Provide the [X, Y] coordinate of the cell's center where the given text is located.  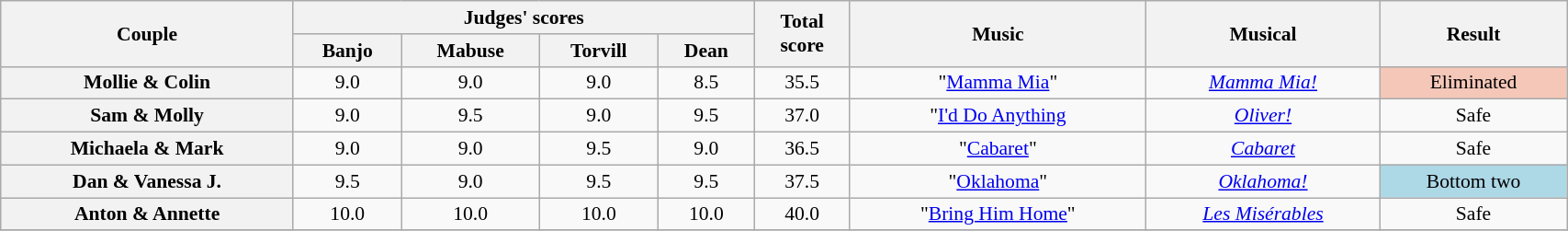
Sam & Molly [147, 116]
Torvill [599, 51]
Result [1473, 33]
Banjo [347, 51]
"Mamma Mia" [998, 83]
Mollie & Colin [147, 83]
Dean [705, 51]
"I'd Do Anything [998, 116]
Eliminated [1473, 83]
Judges' scores [524, 17]
Totalscore [802, 33]
37.5 [802, 181]
36.5 [802, 149]
Mamma Mia! [1264, 83]
37.0 [802, 116]
Les Misérables [1264, 214]
Mabuse [470, 51]
35.5 [802, 83]
40.0 [802, 214]
"Bring Him Home" [998, 214]
Anton & Annette [147, 214]
Oliver! [1264, 116]
Cabaret [1264, 149]
Couple [147, 33]
"Cabaret" [998, 149]
Oklahoma! [1264, 181]
Music [998, 33]
"Oklahoma" [998, 181]
Dan & Vanessa J. [147, 181]
Musical [1264, 33]
Michaela & Mark [147, 149]
Bottom two [1473, 181]
8.5 [705, 83]
